Output the [X, Y] coordinate of the center of the cell containing the given text.  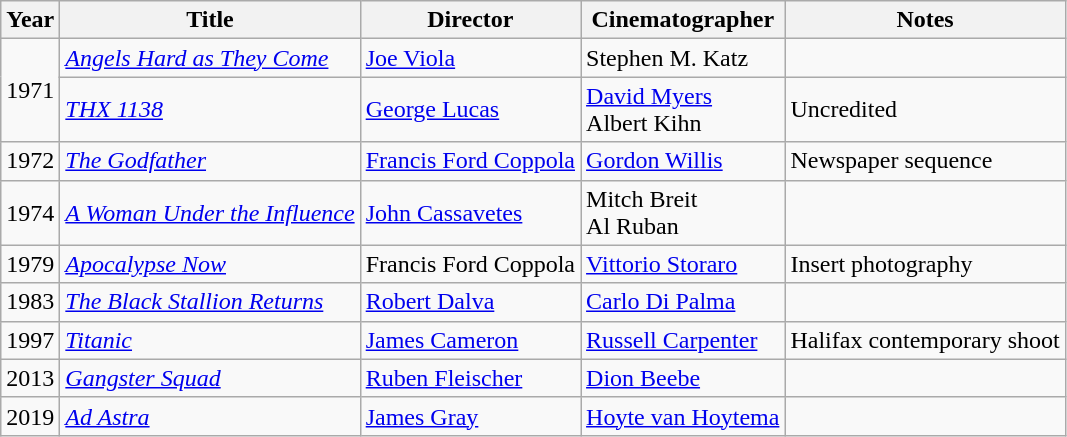
Cinematographer [683, 20]
Uncredited [925, 110]
Gangster Squad [210, 378]
Newspaper sequence [925, 161]
1997 [30, 340]
Hoyte van Hoytema [683, 416]
The Godfather [210, 161]
1974 [30, 212]
A Woman Under the Influence [210, 212]
The Black Stallion Returns [210, 302]
Dion Beebe [683, 378]
2013 [30, 378]
1983 [30, 302]
Director [470, 20]
Stephen M. Katz [683, 58]
John Cassavetes [470, 212]
Ad Astra [210, 416]
David MyersAlbert Kihn [683, 110]
Mitch BreitAl Ruban [683, 212]
Apocalypse Now [210, 264]
Titanic [210, 340]
Year [30, 20]
2019 [30, 416]
Angels Hard as They Come [210, 58]
James Gray [470, 416]
Title [210, 20]
1971 [30, 90]
James Cameron [470, 340]
1972 [30, 161]
Carlo Di Palma [683, 302]
1979 [30, 264]
Vittorio Storaro [683, 264]
Notes [925, 20]
Robert Dalva [470, 302]
Joe Viola [470, 58]
THX 1138 [210, 110]
Gordon Willis [683, 161]
Insert photography [925, 264]
George Lucas [470, 110]
Ruben Fleischer [470, 378]
Russell Carpenter [683, 340]
Halifax contemporary shoot [925, 340]
